Pinpoint the cell where the given text exists, returning its [x, y] midpoint coordinate. 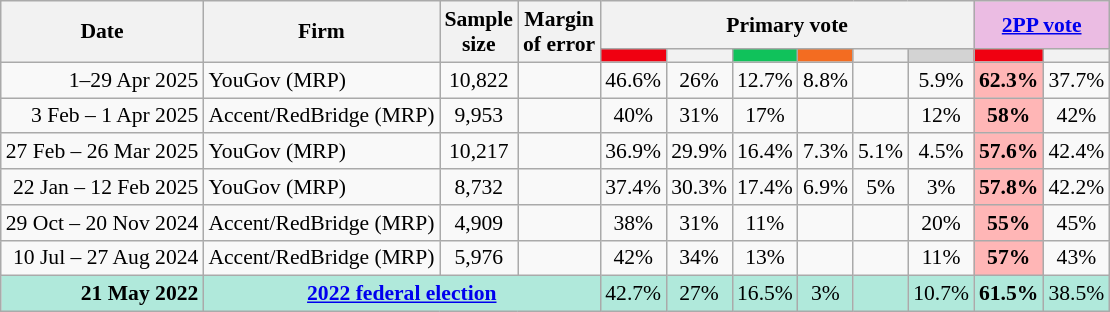
3 Feb – 1 Apr 2025 [102, 116]
57% [1008, 258]
16.5% [765, 294]
30.3% [699, 187]
12.7% [765, 80]
1–29 Apr 2025 [102, 80]
61.5% [1008, 294]
46.6% [633, 80]
12% [941, 116]
17% [765, 116]
57.8% [1008, 187]
58% [1008, 116]
Marginof error [559, 32]
17.4% [765, 187]
27 Feb – 26 Mar 2025 [102, 152]
22 Jan – 12 Feb 2025 [102, 187]
4.5% [941, 152]
42.4% [1076, 152]
42.7% [633, 294]
21 May 2022 [102, 294]
38.5% [1076, 294]
Firm [321, 32]
42.2% [1076, 187]
6.9% [826, 187]
57.6% [1008, 152]
5% [880, 187]
62.3% [1008, 80]
Primary vote [787, 25]
10,217 [479, 152]
43% [1076, 258]
20% [941, 223]
16.4% [765, 152]
8.8% [826, 80]
2022 federal election [402, 294]
45% [1076, 223]
40% [633, 116]
9,953 [479, 116]
Samplesize [479, 32]
27% [699, 294]
5.1% [880, 152]
26% [699, 80]
10 Jul – 27 Aug 2024 [102, 258]
5,976 [479, 258]
2PP vote [1042, 25]
4,909 [479, 223]
10.7% [941, 294]
29.9% [699, 152]
55% [1008, 223]
36.9% [633, 152]
8,732 [479, 187]
13% [765, 258]
34% [699, 258]
37.7% [1076, 80]
5.9% [941, 80]
37.4% [633, 187]
Date [102, 32]
29 Oct – 20 Nov 2024 [102, 223]
7.3% [826, 152]
38% [633, 223]
10,822 [479, 80]
